Find where the given text appears and provide that cell's center as (X, Y) coordinate. 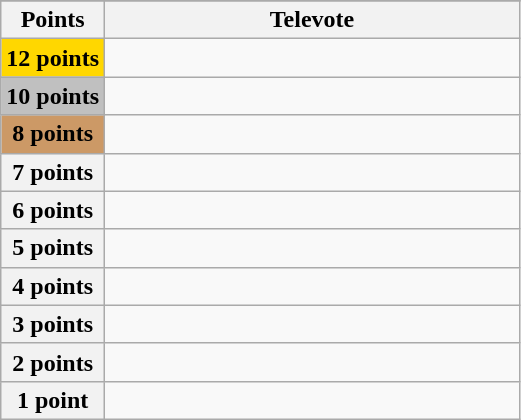
5 points (53, 248)
8 points (53, 134)
6 points (53, 210)
2 points (53, 362)
4 points (53, 286)
1 point (53, 400)
12 points (53, 58)
3 points (53, 324)
Points (53, 20)
Televote (312, 20)
7 points (53, 172)
10 points (53, 96)
